Return (X, Y) of the center of cell containing provided text 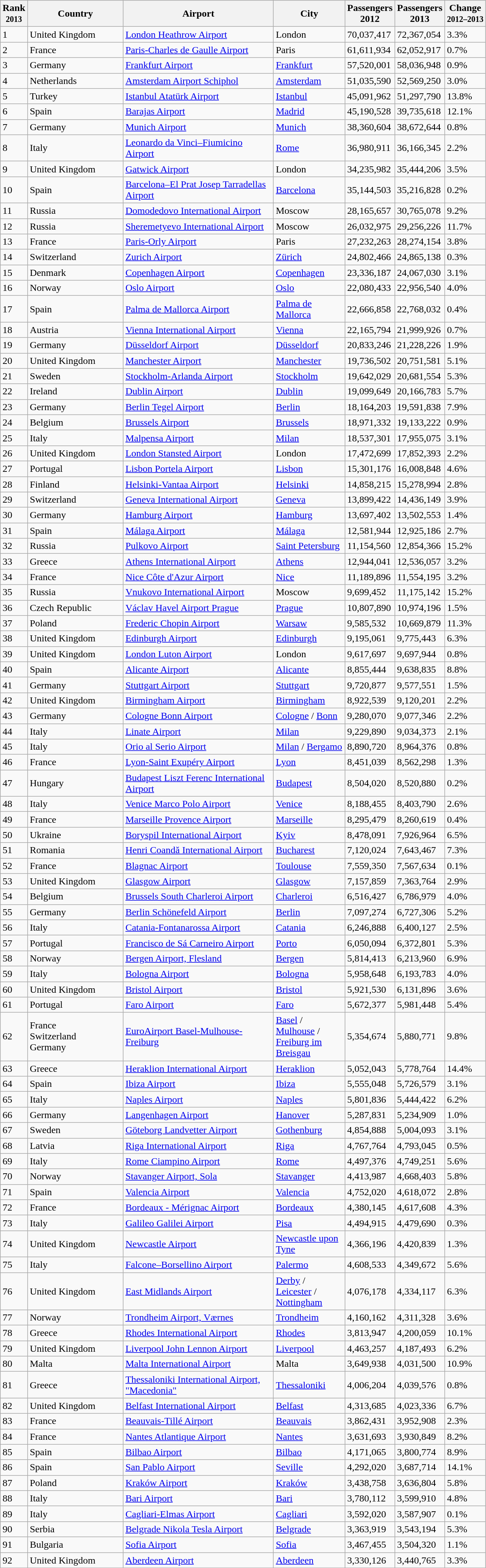
7,559,350 (370, 866)
3,440,765 (420, 1560)
Toulouse (309, 866)
10,807,890 (370, 608)
7,643,467 (420, 850)
72,367,054 (420, 34)
9,280,070 (370, 716)
Bristol (309, 989)
5,004,093 (420, 1130)
Bucharest (309, 850)
Sofia (309, 1544)
Kraków (309, 1483)
Thessaloniki International Airport, "Macedonia" (199, 1385)
17,955,075 (420, 438)
Turkey (75, 96)
8,478,091 (370, 835)
Manchester Airport (199, 361)
17,852,393 (420, 453)
41 (14, 685)
53 (14, 881)
14.1% (465, 1467)
22,956,540 (420, 288)
9,120,201 (420, 700)
Change2012–2013 (465, 14)
Liverpool John Lennon Airport (199, 1349)
Pulkovo Airport (199, 546)
Budapest (309, 783)
92 (14, 1560)
44 (14, 731)
3,363,919 (370, 1529)
19,736,502 (370, 361)
Bordeaux - Mérignac Airport (199, 1207)
18,971,332 (370, 422)
4,039,576 (420, 1385)
60 (14, 989)
Valencia Airport (199, 1192)
London Luton Airport (199, 654)
Helsinki (309, 484)
Austria (75, 330)
45 (14, 747)
Zurich Airport (199, 257)
3,862,431 (370, 1421)
3,543,194 (420, 1529)
2.1% (465, 731)
6.7% (465, 1406)
2.9% (465, 881)
Stuttgart (309, 685)
4,668,403 (420, 1177)
8 (14, 148)
30 (14, 515)
1.4% (465, 515)
6,193,783 (420, 974)
Faro (309, 1005)
4,617,608 (420, 1207)
4,793,045 (420, 1146)
4,479,690 (420, 1223)
Saint Petersburg (309, 546)
13.8% (465, 96)
5,444,422 (420, 1099)
Seville (309, 1467)
52 (14, 866)
5,921,530 (370, 989)
4,292,020 (370, 1467)
3 (14, 65)
France Switzerland Germany (75, 1037)
6,246,888 (370, 927)
35,144,503 (370, 190)
Birmingham Airport (199, 700)
Alicante Airport (199, 669)
36,980,911 (370, 148)
35,444,206 (420, 169)
9 (14, 169)
4,413,987 (370, 1177)
22,080,433 (370, 288)
Boryspil International Airport (199, 835)
Vnukovo International Airport (199, 592)
Nice (309, 577)
Trondheim Airport, Værnes (199, 1318)
Pisa (309, 1223)
Hungary (75, 783)
Copenhagen (309, 273)
Cagliari (309, 1514)
75 (14, 1265)
13 (14, 242)
8,890,720 (370, 747)
Bergen (309, 958)
58,036,948 (420, 65)
2.3% (465, 1421)
Bilbao Airport (199, 1452)
Gothenburg (309, 1130)
6,786,979 (420, 897)
Amsterdam Airport Schiphol (199, 81)
Barajas Airport (199, 112)
9,617,697 (370, 654)
32 (14, 546)
71 (14, 1192)
19 (14, 345)
Aberdeen Airport (199, 1560)
Frederic Chopin Airport (199, 623)
3.0% (465, 81)
4,076,178 (370, 1291)
5.2% (465, 912)
51,035,590 (370, 81)
Cologne Bonn Airport (199, 716)
2 (14, 50)
24,865,138 (420, 257)
Glasgow Airport (199, 881)
25 (14, 438)
30,765,078 (420, 211)
Milan / Bergamo (309, 747)
3,780,112 (370, 1498)
Düsseldorf (309, 345)
Passengers2013 (420, 14)
8,188,455 (370, 804)
Hamburg Airport (199, 515)
Porto (309, 943)
4,420,839 (420, 1244)
Amsterdam (309, 81)
6.5% (465, 835)
Stuttgart Airport (199, 685)
19,591,838 (420, 407)
3.9% (465, 500)
Sofia Airport (199, 1544)
8,562,298 (420, 762)
4,311,328 (420, 1318)
16,008,848 (420, 469)
2.6% (465, 804)
Francisco de Sá Carneiro Airport (199, 943)
Hamburg (309, 515)
10.9% (465, 1364)
Vienna (309, 330)
22,165,794 (370, 330)
Charleroi (309, 897)
8,855,444 (370, 669)
San Pablo Airport (199, 1467)
Göteborg Landvetter Airport (199, 1130)
Istanbul (309, 96)
56 (14, 927)
Venice (309, 804)
51 (14, 850)
4,006,204 (370, 1385)
Cagliari-Elmas Airport (199, 1514)
Prague (309, 608)
Henri Coandă International Airport (199, 850)
4,752,020 (370, 1192)
86 (14, 1467)
Dublin (309, 391)
9,585,532 (370, 623)
24,802,466 (370, 257)
Warsaw (309, 623)
51,297,790 (420, 96)
68 (14, 1146)
62,052,917 (420, 50)
23 (14, 407)
12,925,186 (420, 531)
Gatwick Airport (199, 169)
61,611,934 (370, 50)
3,800,774 (420, 1452)
Brussels Airport (199, 422)
Marseille (309, 819)
21,999,926 (420, 330)
Barcelona (309, 190)
4,854,888 (370, 1130)
19,099,649 (370, 391)
9.2% (465, 211)
Edinburgh (309, 639)
4,171,065 (370, 1452)
7,157,859 (370, 881)
Stockholm-Arlanda Airport (199, 376)
20 (14, 361)
Stavanger Airport, Sola (199, 1177)
2.5% (465, 927)
5,234,909 (420, 1115)
49 (14, 819)
5 (14, 96)
Rhodes International Airport (199, 1333)
90 (14, 1529)
4,313,685 (370, 1406)
21 (14, 376)
7,097,274 (370, 912)
4,767,764 (370, 1146)
9.8% (465, 1037)
6,727,306 (420, 912)
3,587,907 (420, 1514)
8.8% (465, 669)
Venice Marco Polo Airport (199, 804)
Newcastle upon Tyne (309, 1244)
Hanover (309, 1115)
28 (14, 484)
Leonardo da Vinci–Fiumicino Airport (199, 148)
Beauvais-Tillé Airport (199, 1421)
Nice Côte d'Azur Airport (199, 577)
Aberdeen (309, 1560)
6,372,801 (420, 943)
Naples (309, 1099)
4,200,059 (420, 1333)
13,502,553 (420, 515)
82 (14, 1406)
1 (14, 34)
Finland (75, 484)
66 (14, 1115)
4,494,915 (370, 1223)
Riga (309, 1146)
Langenhagen Airport (199, 1115)
76 (14, 1291)
10 (14, 190)
Oslo (309, 288)
83 (14, 1421)
7 (14, 127)
38,672,644 (420, 127)
5,354,674 (370, 1037)
69 (14, 1161)
Denmark (75, 273)
1.1% (465, 1544)
19,133,222 (420, 422)
Oslo Airport (199, 288)
4 (14, 81)
Kyiv (309, 835)
6,213,960 (420, 958)
Belgrade (309, 1529)
Serbia (75, 1529)
3,504,320 (420, 1544)
Thessaloniki (309, 1385)
8,295,479 (370, 819)
3,952,908 (420, 1421)
7.9% (465, 407)
27 (14, 469)
5,052,043 (370, 1069)
5,981,448 (420, 1005)
Kraków Airport (199, 1483)
36 (14, 608)
Bilbao (309, 1452)
Frankfurt (309, 65)
17,472,699 (370, 453)
26,032,975 (370, 226)
12,536,057 (420, 561)
Stavanger (309, 1177)
5,778,764 (420, 1069)
8,403,790 (420, 804)
5.4% (465, 1005)
14.4% (465, 1069)
6.9% (465, 958)
55 (14, 912)
78 (14, 1333)
61 (14, 1005)
London Heathrow Airport (199, 34)
3,330,126 (370, 1560)
18,164,203 (370, 407)
28,274,154 (420, 242)
Edinburgh Airport (199, 639)
Málaga Airport (199, 531)
79 (14, 1349)
52,569,250 (420, 81)
4,749,251 (420, 1161)
Madrid (309, 112)
81 (14, 1385)
Naples Airport (199, 1099)
Stockholm (309, 376)
Nantes Atlantique Airport (199, 1437)
89 (14, 1514)
8.2% (465, 1437)
10,669,879 (420, 623)
4,608,533 (370, 1265)
88 (14, 1498)
5.1% (465, 361)
31 (14, 531)
Copenhagen Airport (199, 273)
23,336,187 (370, 273)
20,166,783 (420, 391)
Malta International Airport (199, 1364)
8.9% (465, 1452)
57,520,001 (370, 65)
8,922,539 (370, 700)
Bulgaria (75, 1544)
Ibiza Airport (199, 1084)
4,349,672 (420, 1265)
Valencia (309, 1192)
Cologne / Bonn (309, 716)
74 (14, 1244)
3,599,910 (420, 1498)
Rank2013 (14, 14)
Linate Airport (199, 731)
Galileo Galilei Airport (199, 1223)
5,880,771 (420, 1037)
Orio al Serio Airport (199, 747)
Lyon (309, 762)
Palermo (309, 1265)
11 (14, 211)
Lisbon Portela Airport (199, 469)
27,232,263 (370, 242)
7,567,634 (420, 866)
5,726,579 (420, 1084)
Blagnac Airport (199, 866)
6,400,127 (420, 927)
Rome Ciampino Airport (199, 1161)
10.1% (465, 1333)
3,636,804 (420, 1483)
Düsseldorf Airport (199, 345)
34 (14, 577)
4,463,257 (370, 1349)
Ireland (75, 391)
5,958,648 (370, 974)
4,366,196 (370, 1244)
17 (14, 309)
Derby / Leicester / Nottingham (309, 1291)
36,166,345 (420, 148)
4,023,336 (420, 1406)
22,666,858 (370, 309)
38 (14, 639)
Country (75, 14)
40 (14, 669)
4.8% (465, 1498)
Bergen Airport, Flesland (199, 958)
1.0% (465, 1115)
London Stansted Airport (199, 453)
11,554,195 (420, 577)
47 (14, 783)
3,631,693 (370, 1437)
Faro Airport (199, 1005)
Riga International Airport (199, 1146)
9,638,835 (420, 669)
48 (14, 804)
42 (14, 700)
3,592,020 (370, 1514)
62 (14, 1037)
14 (14, 257)
Catania-Fontanarossa Airport (199, 927)
34,235,982 (370, 169)
4,618,072 (420, 1192)
Málaga (309, 531)
Romania (75, 850)
77 (14, 1318)
14,858,215 (370, 484)
67 (14, 1130)
15 (14, 273)
84 (14, 1437)
35 (14, 592)
6,050,094 (370, 943)
Marseille Provence Airport (199, 819)
63 (14, 1069)
Newcastle Airport (199, 1244)
12 (14, 226)
Berlin Tegel Airport (199, 407)
14,436,149 (420, 500)
21,228,226 (420, 345)
Belfast (309, 1406)
5,287,831 (370, 1115)
Belfast International Airport (199, 1406)
EuroAirport Basel-Mulhouse-Freiburg (199, 1037)
0.5% (465, 1146)
1.9% (465, 345)
24,067,030 (420, 273)
3,930,849 (420, 1437)
Barcelona–El Prat Josep Tarradellas Airport (199, 190)
80 (14, 1364)
Netherlands (75, 81)
Czech Republic (75, 608)
11,154,560 (370, 546)
Lisbon (309, 469)
7.3% (465, 850)
3,687,714 (420, 1467)
Bordeaux (309, 1207)
7,926,964 (420, 835)
Brussels (309, 422)
Vienna International Airport (199, 330)
91 (14, 1544)
Palma de Mallorca (309, 309)
Sheremetyevo International Airport (199, 226)
3,649,938 (370, 1364)
Liverpool (309, 1349)
5,672,377 (370, 1005)
4,380,145 (370, 1207)
3,467,455 (370, 1544)
24 (14, 422)
3,813,947 (370, 1333)
16 (14, 288)
Bologna (309, 974)
Bristol Airport (199, 989)
8,520,880 (420, 783)
12,944,041 (370, 561)
Alicante (309, 669)
9,034,373 (420, 731)
Brussels South Charleroi Airport (199, 897)
8,504,020 (370, 783)
Budapest Liszt Ferenc International Airport (199, 783)
Zürich (309, 257)
22,768,032 (420, 309)
29 (14, 500)
5.7% (465, 391)
Ibiza (309, 1084)
20,751,581 (420, 361)
4,031,500 (420, 1364)
6,516,427 (370, 897)
East Midlands Airport (199, 1291)
4.6% (465, 469)
4,187,493 (420, 1349)
Istanbul Atatürk Airport (199, 96)
5,814,413 (370, 958)
12.1% (465, 112)
Domodedovo International Airport (199, 211)
20,833,246 (370, 345)
Bologna Airport (199, 974)
9,697,944 (420, 654)
Catania (309, 927)
2.7% (465, 531)
13,899,422 (370, 500)
35,216,828 (420, 190)
9,229,890 (370, 731)
Athens (309, 561)
Paris-Orly Airport (199, 242)
59 (14, 974)
10,974,196 (420, 608)
45,091,962 (370, 96)
15,278,994 (420, 484)
57 (14, 943)
Nantes (309, 1437)
4,334,117 (420, 1291)
Dublin Airport (199, 391)
8,964,376 (420, 747)
22 (14, 391)
29,256,226 (420, 226)
4,497,376 (370, 1161)
11,189,896 (370, 577)
64 (14, 1084)
33 (14, 561)
8,260,619 (420, 819)
9,077,346 (420, 716)
5,555,048 (370, 1084)
65 (14, 1099)
9,195,061 (370, 639)
50 (14, 835)
Frankfurt Airport (199, 65)
20,681,554 (420, 376)
Lyon-Saint Exupéry Airport (199, 762)
9,699,452 (370, 592)
70 (14, 1177)
9,775,443 (420, 639)
18 (14, 330)
Berlin Schönefeld Airport (199, 912)
Birmingham (309, 700)
Munich (309, 127)
Heraklion International Airport (199, 1069)
Falcone–Borsellino Airport (199, 1265)
45,190,528 (370, 112)
Heraklion (309, 1069)
3,438,758 (370, 1483)
5,801,836 (370, 1099)
11.3% (465, 623)
4.3% (465, 1207)
Geneva (309, 500)
12,854,366 (420, 546)
Latvia (75, 1146)
11.7% (465, 226)
Athens International Airport (199, 561)
3.8% (465, 242)
9,720,877 (370, 685)
15,301,176 (370, 469)
58 (14, 958)
7,363,764 (420, 881)
18,537,301 (370, 438)
City (309, 14)
Václav Havel Airport Prague (199, 608)
39 (14, 654)
72 (14, 1207)
Trondheim (309, 1318)
Bari Airport (199, 1498)
85 (14, 1452)
19,642,029 (370, 376)
9,577,551 (420, 685)
Malpensa Airport (199, 438)
Palma de Mallorca Airport (199, 309)
Paris-Charles de Gaulle Airport (199, 50)
28,165,657 (370, 211)
54 (14, 897)
4,160,162 (370, 1318)
Geneva International Airport (199, 500)
Rhodes (309, 1333)
11,175,142 (420, 592)
Passengers2012 (370, 14)
Basel / Mulhouse / Freiburg im Breisgau (309, 1037)
Airport (199, 14)
43 (14, 716)
70,037,417 (370, 34)
13,697,402 (370, 515)
8,451,039 (370, 762)
Beauvais (309, 1421)
6 (14, 112)
Ukraine (75, 835)
Manchester (309, 361)
Munich Airport (199, 127)
38,360,604 (370, 127)
73 (14, 1223)
Glasgow (309, 881)
7,120,024 (370, 850)
26 (14, 453)
12,581,944 (370, 531)
87 (14, 1483)
Bari (309, 1498)
46 (14, 762)
37 (14, 623)
Helsinki-Vantaa Airport (199, 484)
39,735,618 (420, 112)
6,131,896 (420, 989)
3.5% (465, 169)
Belgrade Nikola Tesla Airport (199, 1529)
